Scan for the cell matching the given text and deliver its [X, Y] coordinate at center. 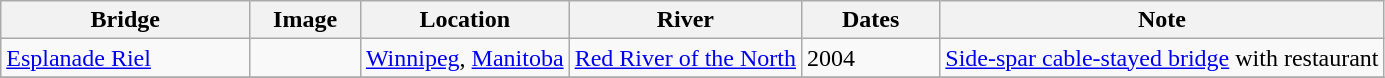
Esplanade Riel [126, 58]
Location [464, 20]
Red River of the North [685, 58]
Image [306, 20]
Side-spar cable-stayed bridge with restaurant [1162, 58]
River [685, 20]
Note [1162, 20]
Bridge [126, 20]
Dates [870, 20]
2004 [870, 58]
Winnipeg, Manitoba [464, 58]
